Detect which cell encompasses the target text, then output its (x, y) center coordinate. 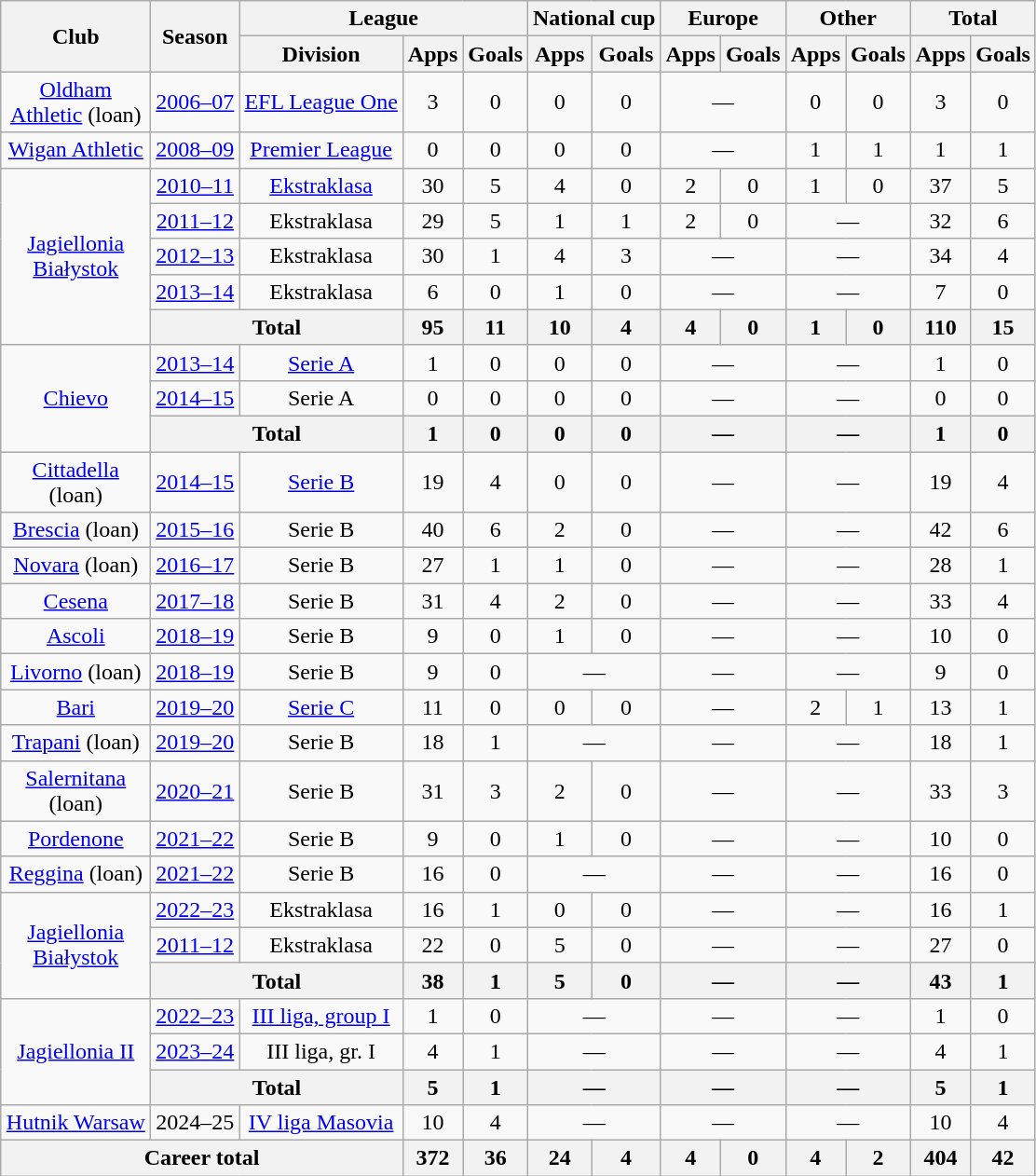
Serie C (320, 707)
Ascoli (76, 636)
2016–17 (196, 566)
110 (940, 327)
Chievo (76, 398)
43 (940, 980)
2020–21 (196, 790)
III liga, gr. I (320, 1051)
EFL League One (320, 103)
13 (940, 707)
2015–16 (196, 530)
2023–24 (196, 1051)
15 (1003, 327)
2010–11 (196, 185)
Division (320, 54)
League (384, 19)
Trapani (loan) (76, 743)
Pordenone (76, 839)
Jagiellonia II (76, 1051)
36 (496, 1158)
24 (560, 1158)
372 (432, 1158)
29 (432, 221)
Hutnik Warsaw (76, 1123)
2006–07 (196, 103)
2024–25 (196, 1123)
Premier League (320, 150)
Livorno (loan) (76, 672)
Wigan Athletic (76, 150)
37 (940, 185)
Oldham Athletic (loan) (76, 103)
7 (940, 292)
Europe (723, 19)
22 (432, 945)
2012–13 (196, 256)
Other (848, 19)
32 (940, 221)
2008–09 (196, 150)
95 (432, 327)
Reggina (loan) (76, 874)
Season (196, 36)
Novara (loan) (76, 566)
2017–18 (196, 601)
Bari (76, 707)
IV liga Masovia (320, 1123)
34 (940, 256)
Cesena (76, 601)
Cittadella (loan) (76, 481)
28 (940, 566)
III liga, group I (320, 1016)
404 (940, 1158)
Career total (202, 1158)
Brescia (loan) (76, 530)
National cup (594, 19)
38 (432, 980)
40 (432, 530)
Salernitana (loan) (76, 790)
Club (76, 36)
